Determine the (X, Y) coordinate at the center of the cell enclosing the given text.  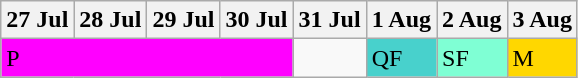
QF (401, 58)
31 Jul (330, 20)
M (542, 58)
29 Jul (184, 20)
27 Jul (38, 20)
P (147, 58)
2 Aug (472, 20)
28 Jul (110, 20)
3 Aug (542, 20)
30 Jul (256, 20)
1 Aug (401, 20)
SF (472, 58)
